Capture the cell that displays the provided text and extract its [x, y] central coordinate. 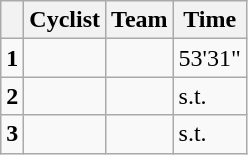
1 [12, 58]
Time [210, 20]
Team [140, 20]
2 [12, 96]
53'31" [210, 58]
3 [12, 134]
Cyclist [65, 20]
